Detect which cell encompasses the target text, then output its (x, y) center coordinate. 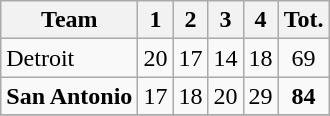
Tot. (304, 20)
14 (226, 58)
2 (190, 20)
3 (226, 20)
84 (304, 96)
69 (304, 58)
29 (260, 96)
4 (260, 20)
San Antonio (70, 96)
1 (156, 20)
Team (70, 20)
Detroit (70, 58)
